Pinpoint the cell where the given text exists, returning its [X, Y] midpoint coordinate. 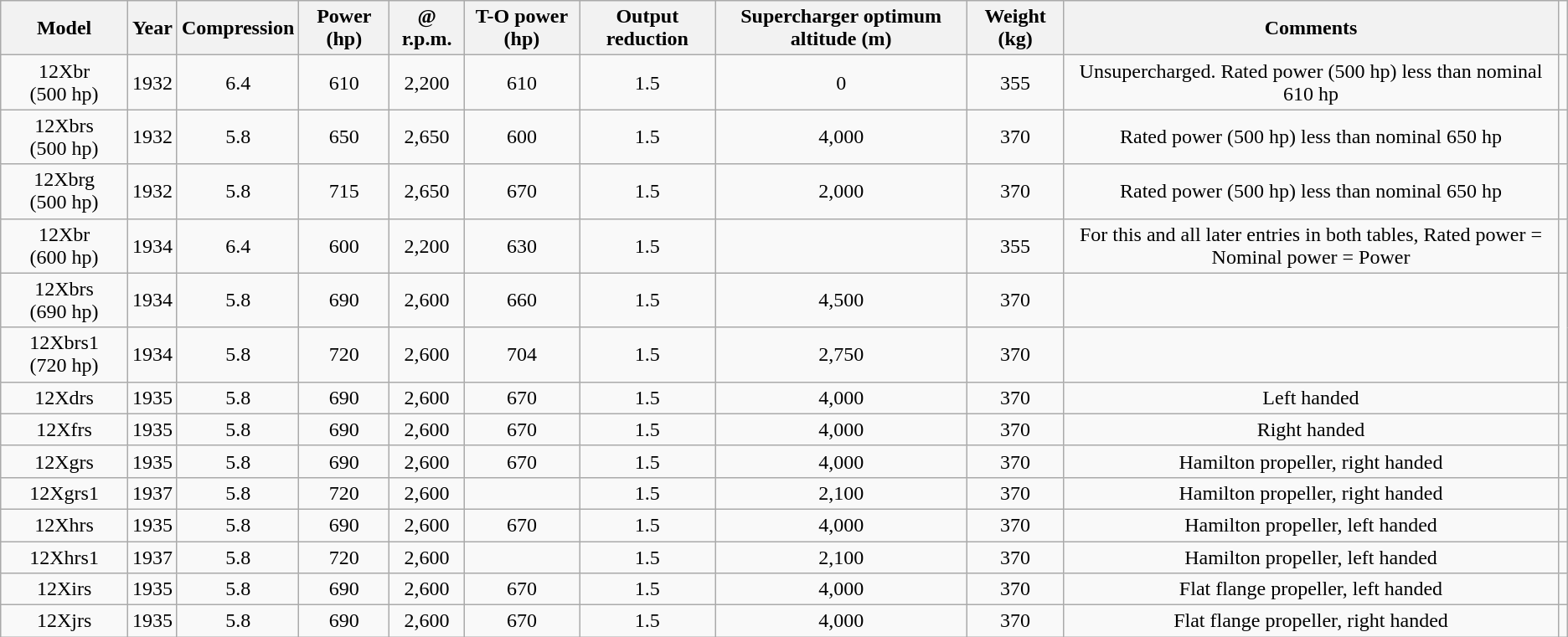
12Xhrs1 [64, 557]
12Xjrs [64, 621]
715 [344, 191]
Supercharger optimum altitude (m) [841, 28]
650 [344, 137]
12Xbr (500 hp) [64, 82]
12Xbrg (500 hp) [64, 191]
12Xdrs [64, 398]
12Xgrs [64, 461]
Comments [1311, 28]
Weight (kg) [1015, 28]
For this and all later entries in both tables, Rated power = Nominal power = Power [1311, 246]
12Xgrs1 [64, 493]
2,750 [841, 355]
Unsupercharged. Rated power (500 hp) less than nominal 610 hp [1311, 82]
12Xirs [64, 589]
12Xfrs [64, 429]
Left handed [1311, 398]
Flat flange propeller, right handed [1311, 621]
Output reduction [647, 28]
12Xbrs (500 hp) [64, 137]
T-O power (hp) [521, 28]
12Xhrs [64, 525]
660 [521, 300]
12Xbrs (690 hp) [64, 300]
12Xbr (600 hp) [64, 246]
Year [152, 28]
12Xbrs1 (720 hp) [64, 355]
Compression [238, 28]
2,000 [841, 191]
0 [841, 82]
Model [64, 28]
Right handed [1311, 429]
Power (hp) [344, 28]
Flat flange propeller, left handed [1311, 589]
704 [521, 355]
4,500 [841, 300]
@ r.p.m. [427, 28]
630 [521, 246]
